Locate the cell with the specified text and output its [x, y] center coordinate. 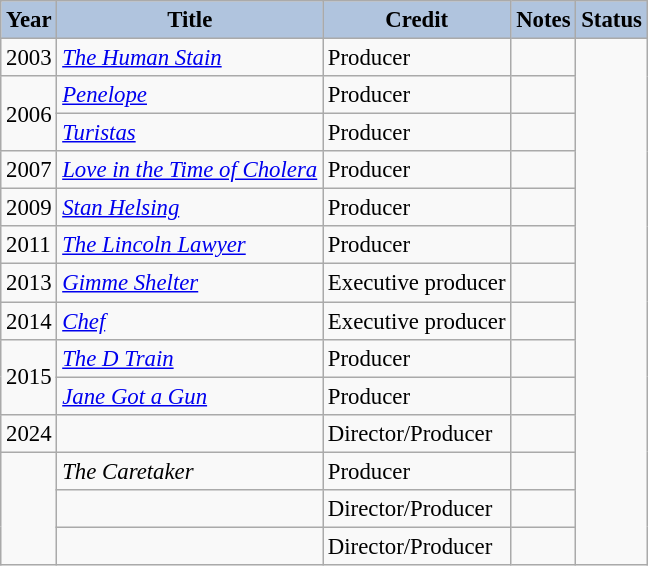
The Lincoln Lawyer [190, 245]
2024 [29, 433]
2011 [29, 245]
2003 [29, 58]
Year [29, 20]
The D Train [190, 358]
Chef [190, 321]
Title [190, 20]
Turistas [190, 133]
Gimme Shelter [190, 283]
2007 [29, 170]
The Caretaker [190, 471]
Stan Helsing [190, 208]
Status [612, 20]
Credit [417, 20]
2015 [29, 376]
2014 [29, 321]
2006 [29, 114]
The Human Stain [190, 58]
Jane Got a Gun [190, 396]
Love in the Time of Cholera [190, 170]
Penelope [190, 95]
2009 [29, 208]
2013 [29, 283]
Notes [544, 20]
